Scan for the cell matching the given text and deliver its (X, Y) coordinate at center. 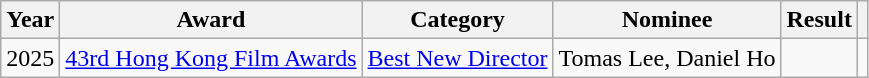
Award (211, 20)
Category (458, 20)
Tomas Lee, Daniel Ho (667, 58)
Nominee (667, 20)
43rd Hong Kong Film Awards (211, 58)
Best New Director (458, 58)
Year (30, 20)
2025 (30, 58)
Result (819, 20)
